Find where the given text appears and provide that cell's center as (X, Y) coordinate. 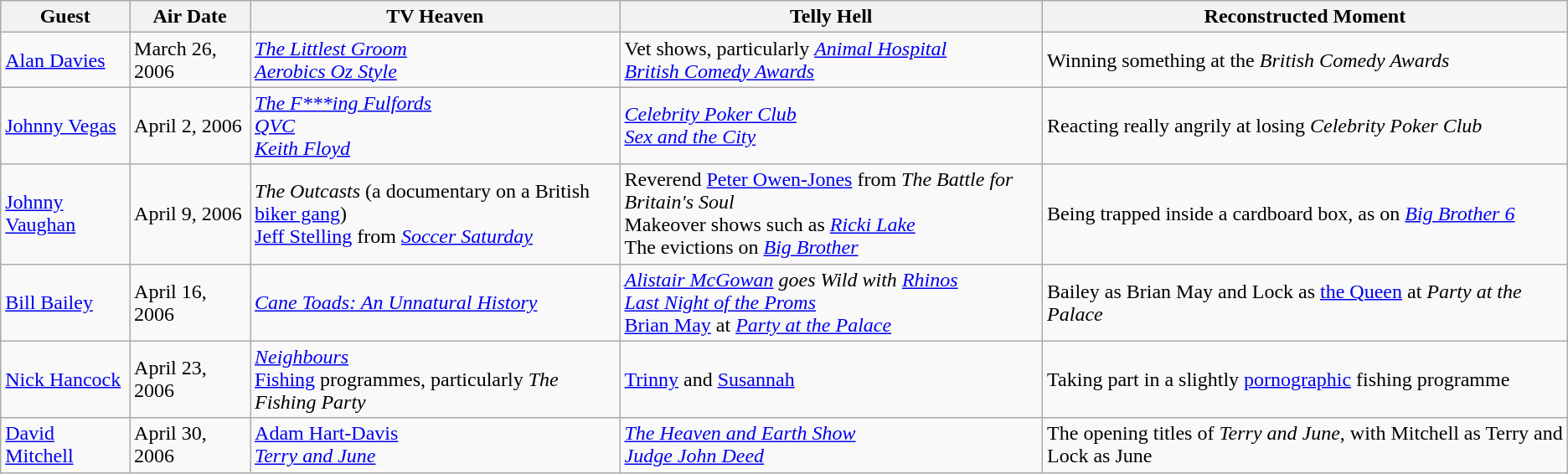
Reconstructed Moment (1305, 17)
Alistair McGowan goes Wild with RhinosLast Night of the PromsBrian May at Party at the Palace (831, 302)
Reverend Peter Owen-Jones from The Battle for Britain's SoulMakeover shows such as Ricki LakeThe evictions on Big Brother (831, 214)
Vet shows, particularly Animal HospitalBritish Comedy Awards (831, 60)
Taking part in a slightly pornographic fishing programme (1305, 379)
March 26, 2006 (190, 60)
David Mitchell (65, 446)
The F***ing FulfordsQVCKeith Floyd (436, 126)
Bill Bailey (65, 302)
Johnny Vaughan (65, 214)
Bailey as Brian May and Lock as the Queen at Party at the Palace (1305, 302)
Telly Hell (831, 17)
Alan Davies (65, 60)
Johnny Vegas (65, 126)
The opening titles of Terry and June, with Mitchell as Terry and Lock as June (1305, 446)
April 16, 2006 (190, 302)
April 9, 2006 (190, 214)
Guest (65, 17)
The Outcasts (a documentary on a British biker gang)Jeff Stelling from Soccer Saturday (436, 214)
Adam Hart-DavisTerry and June (436, 446)
April 2, 2006 (190, 126)
The Littlest GroomAerobics Oz Style (436, 60)
Being trapped inside a cardboard box, as on Big Brother 6 (1305, 214)
The Heaven and Earth ShowJudge John Deed (831, 446)
April 30, 2006 (190, 446)
Winning something at the British Comedy Awards (1305, 60)
Celebrity Poker ClubSex and the City (831, 126)
Reacting really angrily at losing Celebrity Poker Club (1305, 126)
Nick Hancock (65, 379)
NeighboursFishing programmes, particularly The Fishing Party (436, 379)
Air Date (190, 17)
Cane Toads: An Unnatural History (436, 302)
Trinny and Susannah (831, 379)
April 23, 2006 (190, 379)
TV Heaven (436, 17)
